Output the (X, Y) coordinate of the center of the cell containing the given text.  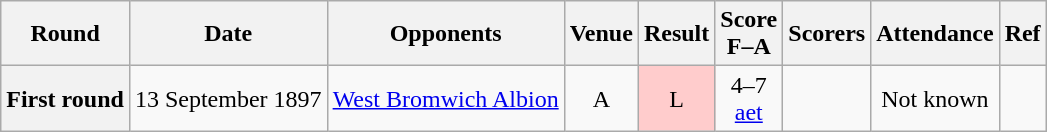
13 September 1897 (228, 98)
Venue (601, 34)
Opponents (446, 34)
4–7aet (749, 98)
First round (66, 98)
Scorers (827, 34)
Ref (1022, 34)
Result (676, 34)
L (676, 98)
Not known (935, 98)
Round (66, 34)
Attendance (935, 34)
Date (228, 34)
ScoreF–A (749, 34)
West Bromwich Albion (446, 98)
A (601, 98)
